Search for the cell housing the specified text and yield its [X, Y] center coordinate. 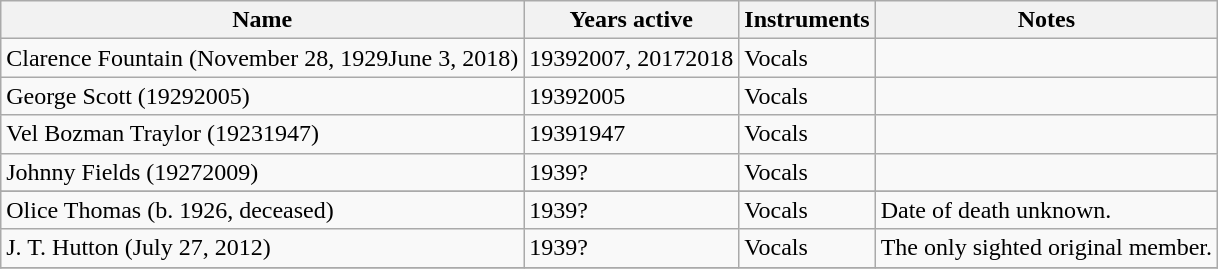
19392007, 20172018 [632, 58]
19392005 [632, 96]
Notes [1046, 20]
Instruments [807, 20]
The only sighted original member. [1046, 248]
Johnny Fields (19272009) [262, 172]
Years active [632, 20]
Clarence Fountain (November 28, 1929June 3, 2018) [262, 58]
Date of death unknown. [1046, 210]
19391947 [632, 134]
Olice Thomas (b. 1926, deceased) [262, 210]
Vel Bozman Traylor (19231947) [262, 134]
Name [262, 20]
J. T. Hutton (July 27, 2012) [262, 248]
George Scott (19292005) [262, 96]
